Return the [X, Y] coordinate for the center point of the cell that contains the specified text.  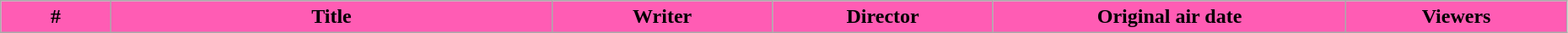
# [56, 17]
Original air date [1169, 17]
Title [331, 17]
Viewers [1457, 17]
Director [882, 17]
Writer [661, 17]
